Detect which cell encompasses the target text, then output its [X, Y] center coordinate. 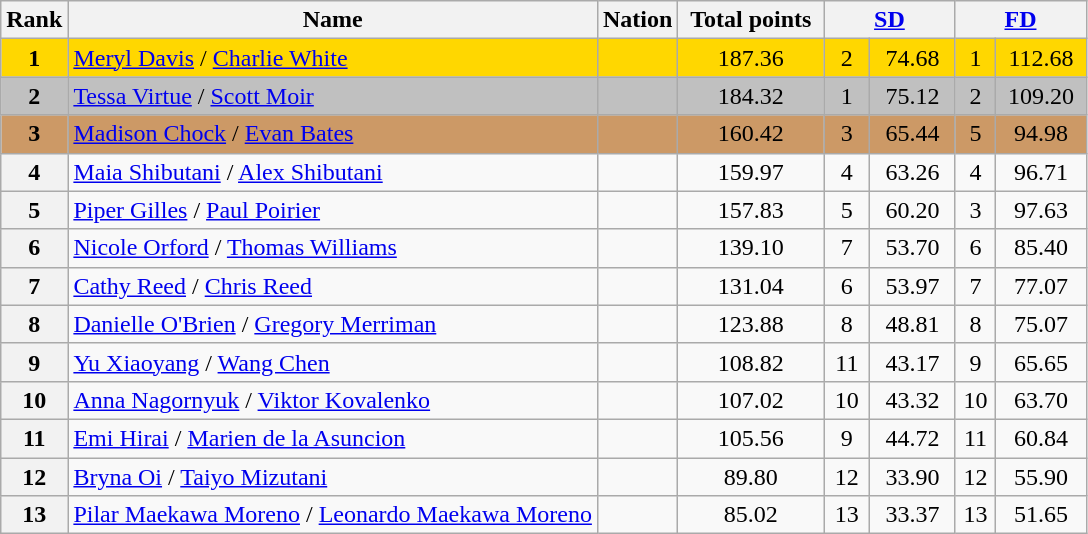
65.65 [1041, 362]
33.90 [912, 477]
Madison Chock / Evan Bates [333, 134]
63.26 [912, 172]
Yu Xiaoyang / Wang Chen [333, 362]
Name [333, 20]
112.68 [1041, 58]
60.84 [1041, 438]
Nicole Orford / Thomas Williams [333, 248]
105.56 [751, 438]
Bryna Oi / Taiyo Mizutani [333, 477]
97.63 [1041, 210]
Maia Shibutani / Alex Shibutani [333, 172]
85.40 [1041, 248]
131.04 [751, 286]
159.97 [751, 172]
184.32 [751, 96]
Piper Gilles / Paul Poirier [333, 210]
Danielle O'Brien / Gregory Merriman [333, 324]
33.37 [912, 515]
96.71 [1041, 172]
SD [890, 20]
Meryl Davis / Charlie White [333, 58]
Cathy Reed / Chris Reed [333, 286]
Tessa Virtue / Scott Moir [333, 96]
77.07 [1041, 286]
65.44 [912, 134]
Total points [751, 20]
60.20 [912, 210]
Pilar Maekawa Moreno / Leonardo Maekawa Moreno [333, 515]
139.10 [751, 248]
FD [1020, 20]
85.02 [751, 515]
109.20 [1041, 96]
157.83 [751, 210]
Anna Nagornyuk / Viktor Kovalenko [333, 400]
44.72 [912, 438]
107.02 [751, 400]
89.80 [751, 477]
63.70 [1041, 400]
53.97 [912, 286]
51.65 [1041, 515]
55.90 [1041, 477]
108.82 [751, 362]
160.42 [751, 134]
75.07 [1041, 324]
187.36 [751, 58]
48.81 [912, 324]
Nation [637, 20]
43.32 [912, 400]
74.68 [912, 58]
123.88 [751, 324]
Emi Hirai / Marien de la Asuncion [333, 438]
43.17 [912, 362]
53.70 [912, 248]
94.98 [1041, 134]
Rank [34, 20]
75.12 [912, 96]
